Extract the [x, y] coordinate from the center of the cell holding the provided text.  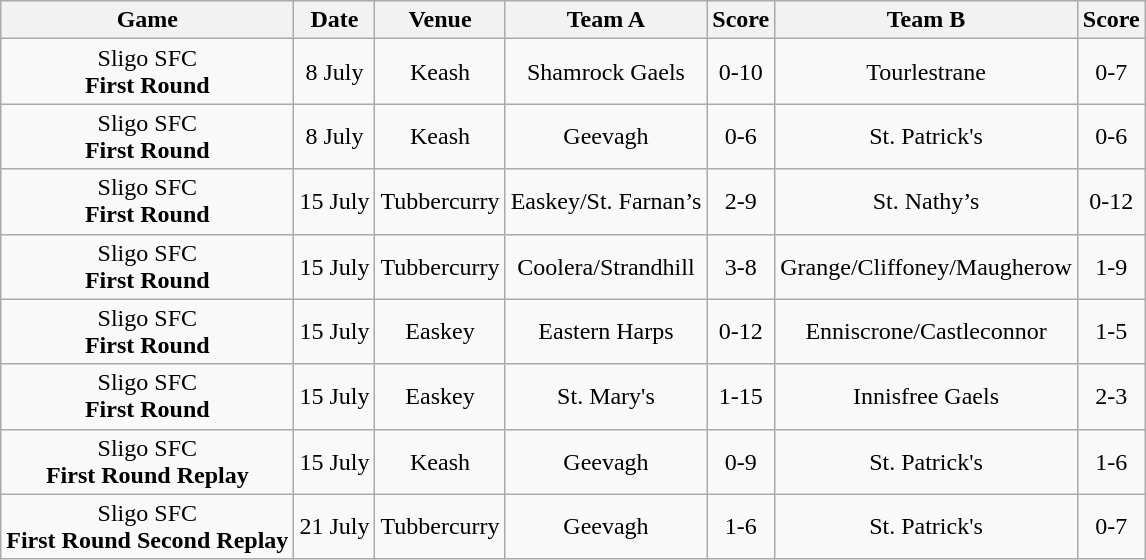
Grange/Cliffoney/Maugherow [926, 266]
Shamrock Gaels [606, 72]
Game [148, 20]
1-5 [1111, 332]
St. Nathy’s [926, 202]
Team A [606, 20]
Eastern Harps [606, 332]
Tourlestrane [926, 72]
3-8 [741, 266]
21 July [334, 526]
0-9 [741, 462]
St. Mary's [606, 396]
1-15 [741, 396]
Easkey/St. Farnan’s [606, 202]
2-9 [741, 202]
Enniscrone/Castleconnor [926, 332]
Venue [440, 20]
Coolera/Strandhill [606, 266]
2-3 [1111, 396]
Sligo SFCFirst Round Second Replay [148, 526]
1-9 [1111, 266]
Sligo SFCFirst Round Replay [148, 462]
Team B [926, 20]
Date [334, 20]
0-10 [741, 72]
Innisfree Gaels [926, 396]
